Pinpoint the cell where the given text exists, returning its [x, y] midpoint coordinate. 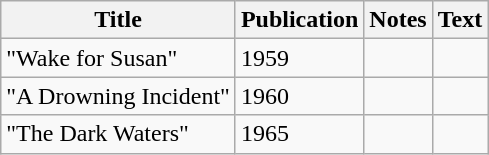
"The Dark Waters" [118, 134]
Notes [398, 20]
Text [460, 20]
1959 [299, 58]
"A Drowning Incident" [118, 96]
Publication [299, 20]
"Wake for Susan" [118, 58]
Title [118, 20]
1965 [299, 134]
1960 [299, 96]
